Provide the [x, y] coordinate of the cell's center where the given text is located.  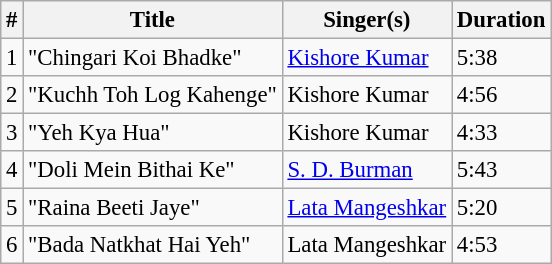
"Raina Beeti Jaye" [152, 208]
Title [152, 20]
4:53 [502, 245]
# [12, 20]
Singer(s) [366, 20]
"Bada Natkhat Hai Yeh" [152, 245]
1 [12, 58]
"Kuchh Toh Log Kahenge" [152, 95]
5:43 [502, 170]
5:20 [502, 208]
"Yeh Kya Hua" [152, 133]
2 [12, 95]
"Chingari Koi Bhadke" [152, 58]
Duration [502, 20]
4:56 [502, 95]
5:38 [502, 58]
3 [12, 133]
6 [12, 245]
5 [12, 208]
4 [12, 170]
S. D. Burman [366, 170]
"Doli Mein Bithai Ke" [152, 170]
4:33 [502, 133]
